Scan for the cell matching the given text and deliver its [x, y] coordinate at center. 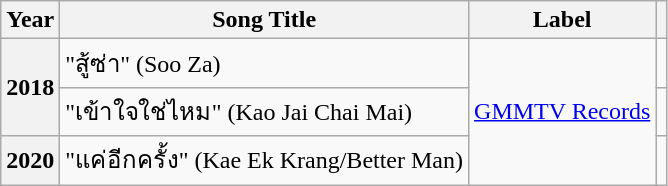
"เข้าใจใช่ไหม" (Kao Jai Chai Mai) [264, 112]
Song Title [264, 20]
"สู้ซ่า" (Soo Za) [264, 64]
Label [562, 20]
"แค่อีกครั้ง" (Kae Ek Krang/Better Man) [264, 160]
Year [30, 20]
GMMTV Records [562, 112]
2018 [30, 88]
2020 [30, 160]
